Capture the cell that displays the provided text and extract its (x, y) central coordinate. 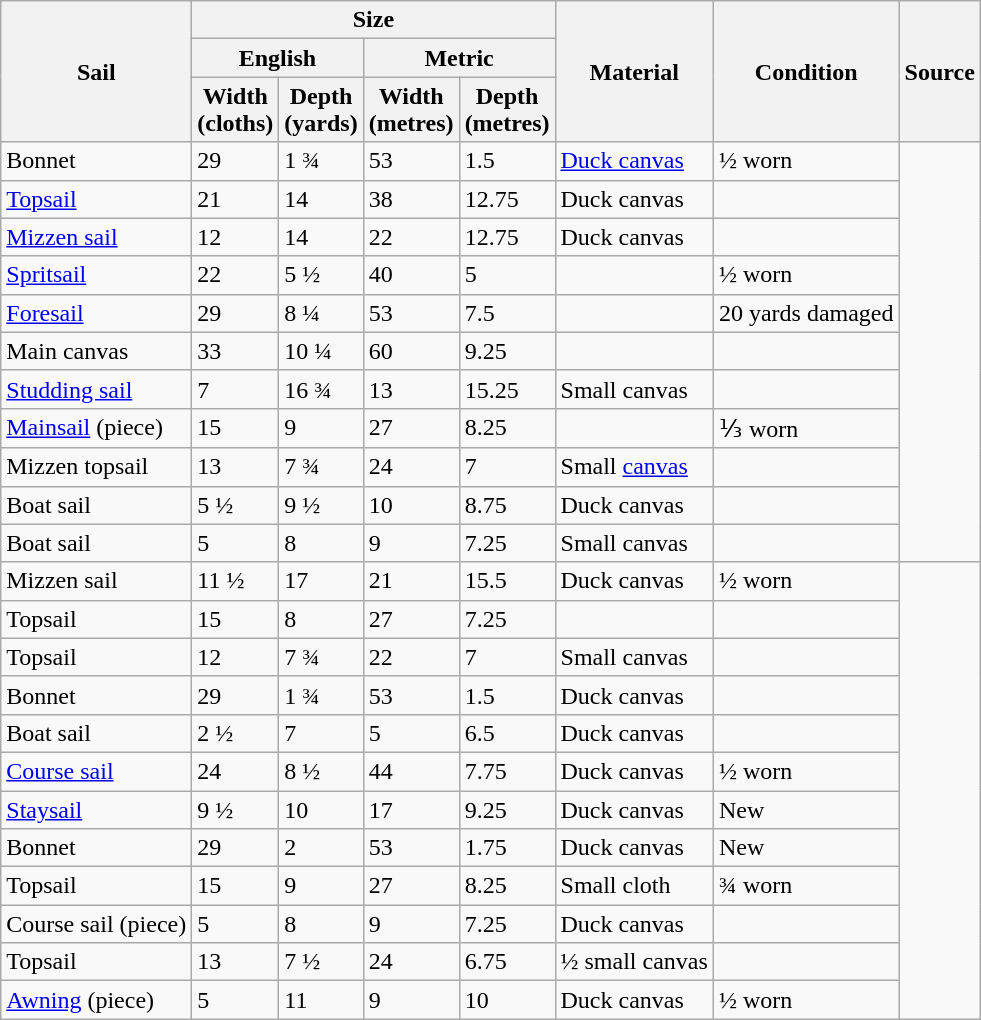
Main canvas (96, 351)
11 ½ (236, 581)
Material (634, 72)
15.5 (507, 581)
Spritsail (96, 275)
Course sail (96, 771)
6.5 (507, 733)
Studding sail (96, 389)
6.75 (507, 962)
½ small canvas (634, 962)
2 (321, 848)
Depth(metres) (507, 110)
8 ½ (321, 771)
Staysail (96, 809)
11 (321, 1000)
38 (411, 199)
¾ worn (806, 886)
60 (411, 351)
16 ¾ (321, 389)
8.75 (507, 505)
20 yards damaged (806, 313)
Metric (459, 58)
8 ¼ (321, 313)
33 (236, 351)
Small cloth (634, 886)
10 ¼ (321, 351)
Source (940, 72)
1.75 (507, 848)
7.5 (507, 313)
Width(cloths) (236, 110)
40 (411, 275)
Condition (806, 72)
2 ½ (236, 733)
⅓ worn (806, 428)
7.75 (507, 771)
English (278, 58)
Width(metres) (411, 110)
Sail (96, 72)
44 (411, 771)
Course sail (piece) (96, 924)
15.25 (507, 389)
Size (374, 20)
Awning (piece) (96, 1000)
Foresail (96, 313)
Mainsail (piece) (96, 428)
Mizzen topsail (96, 467)
7 ½ (321, 962)
Depth(yards) (321, 110)
